Search for the cell housing the specified text and yield its (x, y) center coordinate. 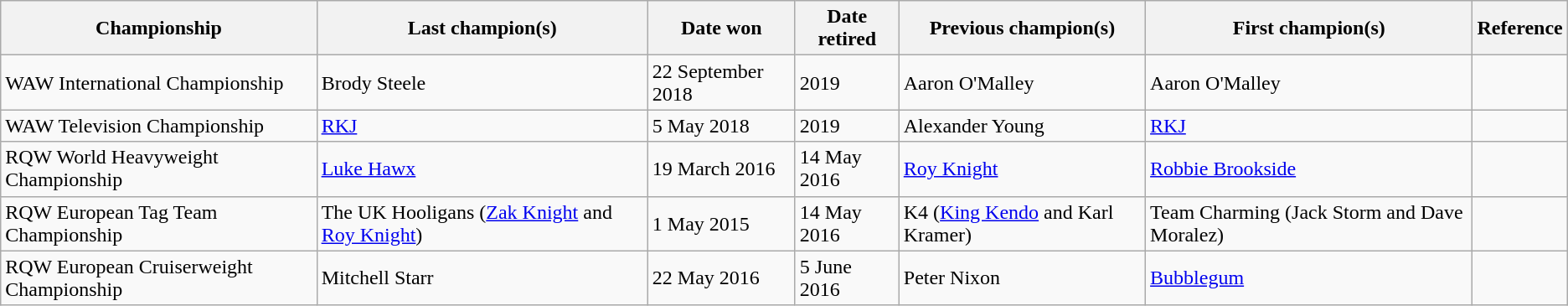
Robbie Brookside (1309, 169)
22 May 2016 (721, 278)
Previous champion(s) (1022, 29)
Alexander Young (1022, 126)
RQW European Cruiserweight Championship (159, 278)
1 May 2015 (721, 223)
The UK Hooligans (Zak Knight and Roy Knight) (482, 223)
Bubblegum (1309, 278)
Mitchell Starr (482, 278)
22 September 2018 (721, 82)
Roy Knight (1022, 169)
First champion(s) (1309, 29)
WAW Television Championship (159, 126)
Peter Nixon (1022, 278)
19 March 2016 (721, 169)
Championship (159, 29)
Team Charming (Jack Storm and Dave Moralez) (1309, 223)
Brody Steele (482, 82)
5 June 2016 (847, 278)
Date won (721, 29)
5 May 2018 (721, 126)
Reference (1519, 29)
RQW European Tag Team Championship (159, 223)
Date retired (847, 29)
Last champion(s) (482, 29)
K4 (King Kendo and Karl Kramer) (1022, 223)
RQW World Heavyweight Championship (159, 169)
Luke Hawx (482, 169)
WAW International Championship (159, 82)
